Return [x, y] of the center of cell containing provided text 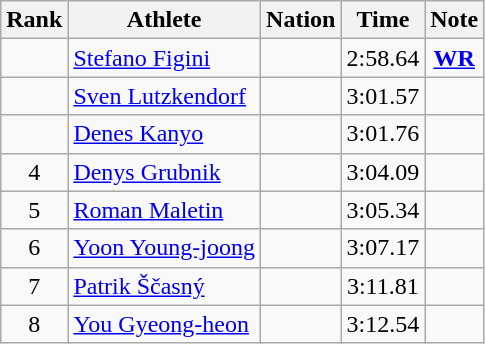
3:01.57 [383, 96]
7 [34, 286]
3:11.81 [383, 286]
Rank [34, 20]
8 [34, 324]
4 [34, 172]
Time [383, 20]
3:01.76 [383, 134]
5 [34, 210]
WR [454, 58]
Patrik Ščasný [164, 286]
Nation [301, 20]
3:04.09 [383, 172]
3:07.17 [383, 248]
Athlete [164, 20]
You Gyeong-heon [164, 324]
Denes Kanyo [164, 134]
Stefano Figini [164, 58]
3:12.54 [383, 324]
3:05.34 [383, 210]
Note [454, 20]
Denys Grubnik [164, 172]
2:58.64 [383, 58]
Yoon Young-joong [164, 248]
Sven Lutzkendorf [164, 96]
6 [34, 248]
Roman Maletin [164, 210]
